Capture the cell that displays the provided text and extract its [x, y] central coordinate. 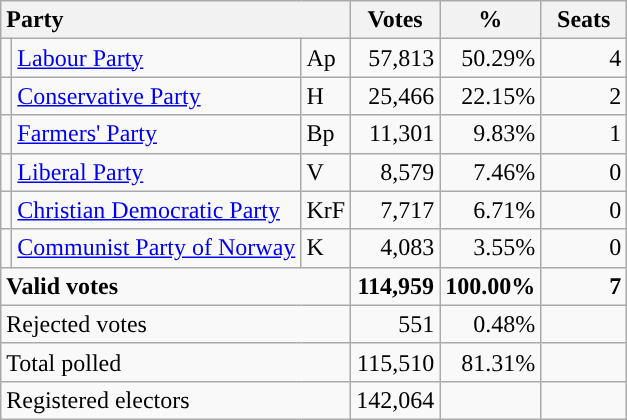
1 [584, 134]
Christian Democratic Party [156, 210]
Valid votes [176, 286]
100.00% [490, 286]
Farmers' Party [156, 134]
6.71% [490, 210]
142,064 [396, 400]
7.46% [490, 172]
Communist Party of Norway [156, 248]
Total polled [176, 362]
81.31% [490, 362]
8,579 [396, 172]
Rejected votes [176, 324]
11,301 [396, 134]
2 [584, 96]
Votes [396, 20]
Bp [326, 134]
22.15% [490, 96]
4,083 [396, 248]
Party [176, 20]
% [490, 20]
KrF [326, 210]
Seats [584, 20]
Ap [326, 58]
Liberal Party [156, 172]
3.55% [490, 248]
9.83% [490, 134]
25,466 [396, 96]
Registered electors [176, 400]
0.48% [490, 324]
50.29% [490, 58]
115,510 [396, 362]
Conservative Party [156, 96]
7,717 [396, 210]
K [326, 248]
Labour Party [156, 58]
114,959 [396, 286]
4 [584, 58]
H [326, 96]
551 [396, 324]
7 [584, 286]
57,813 [396, 58]
V [326, 172]
